From the cell containing the given text, extract its center point as [X, Y] coordinate. 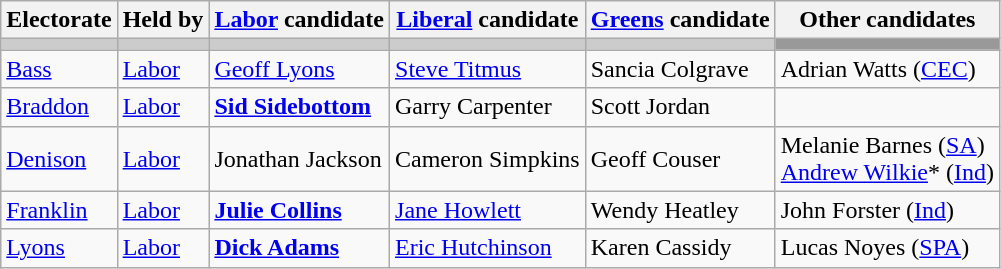
Scott Jordan [680, 107]
Wendy Heatley [680, 210]
Denison [59, 158]
Adrian Watts (CEC) [887, 69]
Melanie Barnes (SA)Andrew Wilkie* (Ind) [887, 158]
John Forster (Ind) [887, 210]
Electorate [59, 20]
Braddon [59, 107]
Jonathan Jackson [300, 158]
Lyons [59, 248]
Greens candidate [680, 20]
Franklin [59, 210]
Sancia Colgrave [680, 69]
Dick Adams [300, 248]
Bass [59, 69]
Julie Collins [300, 210]
Cameron Simpkins [488, 158]
Eric Hutchinson [488, 248]
Liberal candidate [488, 20]
Lucas Noyes (SPA) [887, 248]
Garry Carpenter [488, 107]
Steve Titmus [488, 69]
Held by [163, 20]
Geoff Lyons [300, 69]
Sid Sidebottom [300, 107]
Karen Cassidy [680, 248]
Other candidates [887, 20]
Labor candidate [300, 20]
Jane Howlett [488, 210]
Geoff Couser [680, 158]
